Scan for the cell matching the given text and deliver its (X, Y) coordinate at center. 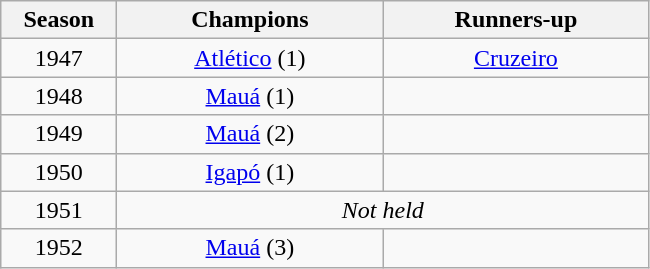
Champions (250, 20)
Runners-up (516, 20)
1951 (59, 210)
Cruzeiro (516, 58)
Mauá (2) (250, 134)
Mauá (1) (250, 96)
Not held (383, 210)
1952 (59, 248)
1948 (59, 96)
Igapó (1) (250, 172)
Season (59, 20)
Atlético (1) (250, 58)
1949 (59, 134)
1947 (59, 58)
1950 (59, 172)
Mauá (3) (250, 248)
